Return (X, Y) of the center of cell containing provided text 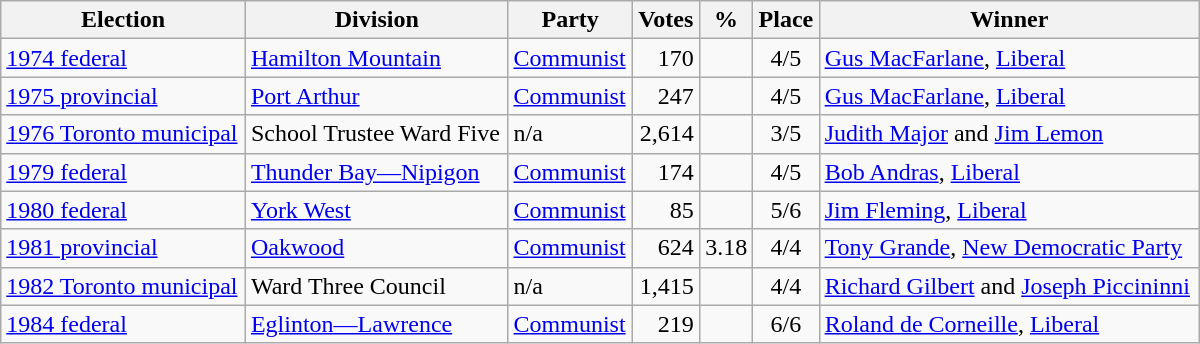
Ward Three Council (376, 286)
3.18 (726, 248)
6/6 (786, 324)
3/5 (786, 134)
Bob Andras, Liberal (1009, 172)
Place (786, 20)
1,415 (666, 286)
1974 federal (124, 58)
Hamilton Mountain (376, 58)
Jim Fleming, Liberal (1009, 210)
247 (666, 96)
170 (666, 58)
Division (376, 20)
1979 federal (124, 172)
Thunder Bay—Nipigon (376, 172)
5/6 (786, 210)
School Trustee Ward Five (376, 134)
1981 provincial (124, 248)
Roland de Corneille, Liberal (1009, 324)
2,614 (666, 134)
1980 federal (124, 210)
Eglinton—Lawrence (376, 324)
1975 provincial (124, 96)
Richard Gilbert and Joseph Piccininni (1009, 286)
1976 Toronto municipal (124, 134)
1984 federal (124, 324)
% (726, 20)
Port Arthur (376, 96)
174 (666, 172)
Votes (666, 20)
85 (666, 210)
Tony Grande, New Democratic Party (1009, 248)
York West (376, 210)
Winner (1009, 20)
624 (666, 248)
Election (124, 20)
219 (666, 324)
Judith Major and Jim Lemon (1009, 134)
1982 Toronto municipal (124, 286)
Party (570, 20)
Oakwood (376, 248)
